Search for the cell housing the specified text and yield its (x, y) center coordinate. 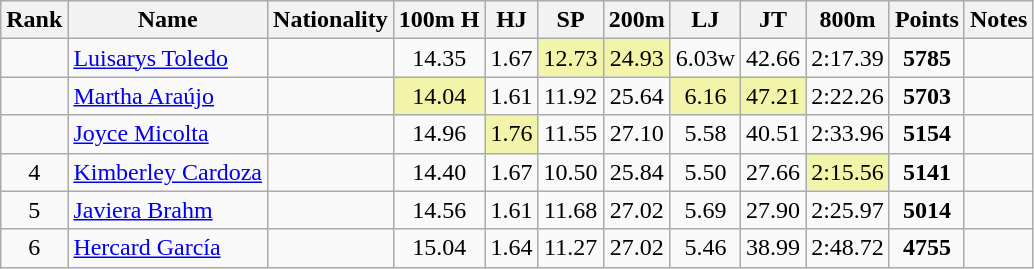
38.99 (774, 248)
1.76 (512, 134)
800m (848, 20)
5014 (926, 210)
SP (570, 20)
Hercard García (168, 248)
Notes (998, 20)
5785 (926, 58)
25.84 (636, 172)
Javiera Brahm (168, 210)
47.21 (774, 96)
Kimberley Cardoza (168, 172)
1.64 (512, 248)
11.27 (570, 248)
4 (34, 172)
6 (34, 248)
Rank (34, 20)
Nationality (331, 20)
200m (636, 20)
2:25.97 (848, 210)
Martha Araújo (168, 96)
14.56 (439, 210)
24.93 (636, 58)
11.92 (570, 96)
4755 (926, 248)
100m H (439, 20)
5.69 (705, 210)
27.66 (774, 172)
6.03w (705, 58)
11.55 (570, 134)
11.68 (570, 210)
Name (168, 20)
27.90 (774, 210)
5.46 (705, 248)
2:15.56 (848, 172)
5703 (926, 96)
42.66 (774, 58)
2:33.96 (848, 134)
Points (926, 20)
40.51 (774, 134)
5154 (926, 134)
LJ (705, 20)
Luisarys Toledo (168, 58)
14.96 (439, 134)
6.16 (705, 96)
14.04 (439, 96)
12.73 (570, 58)
25.64 (636, 96)
10.50 (570, 172)
JT (774, 20)
5.58 (705, 134)
15.04 (439, 248)
2:17.39 (848, 58)
Joyce Micolta (168, 134)
14.40 (439, 172)
5141 (926, 172)
5 (34, 210)
2:22.26 (848, 96)
27.10 (636, 134)
5.50 (705, 172)
2:48.72 (848, 248)
14.35 (439, 58)
HJ (512, 20)
